Capture the cell that displays the provided text and extract its [x, y] central coordinate. 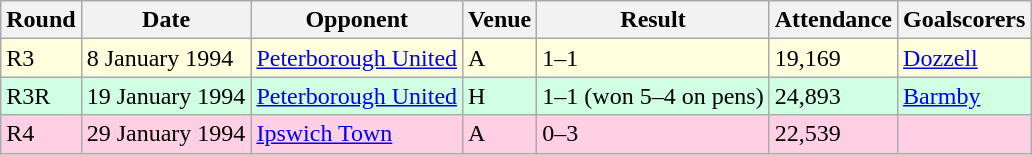
Date [166, 20]
Dozzell [964, 58]
24,893 [833, 96]
H [500, 96]
1–1 [653, 58]
R4 [41, 134]
Round [41, 20]
1–1 (won 5–4 on pens) [653, 96]
Barmby [964, 96]
19 January 1994 [166, 96]
0–3 [653, 134]
Opponent [357, 20]
R3R [41, 96]
29 January 1994 [166, 134]
19,169 [833, 58]
Attendance [833, 20]
Ipswich Town [357, 134]
Goalscorers [964, 20]
8 January 1994 [166, 58]
R3 [41, 58]
22,539 [833, 134]
Venue [500, 20]
Result [653, 20]
